Pinpoint the cell where the given text exists, returning its (X, Y) midpoint coordinate. 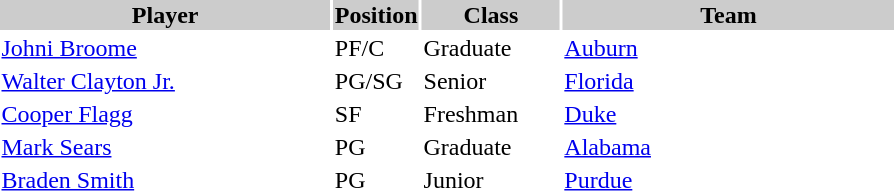
Mark Sears (165, 147)
Class (491, 15)
Position (376, 15)
SF (376, 114)
PG/SG (376, 81)
Player (165, 15)
PF/C (376, 48)
Florida (728, 81)
PG (376, 147)
Auburn (728, 48)
Walter Clayton Jr. (165, 81)
Senior (491, 81)
Team (728, 15)
Duke (728, 114)
Alabama (728, 147)
Cooper Flagg (165, 114)
Freshman (491, 114)
Johni Broome (165, 48)
